Capture the cell that displays the provided text and extract its [x, y] central coordinate. 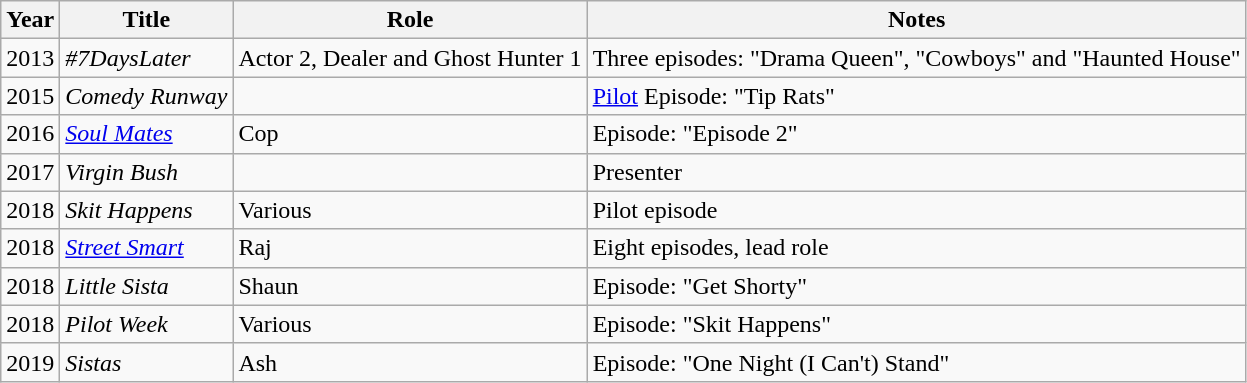
Three episodes: "Drama Queen", "Cowboys" and "Haunted House" [916, 58]
Episode: "Skit Happens" [916, 324]
2016 [30, 134]
Episode: "One Night (I Can't) Stand" [916, 362]
Virgin Bush [146, 172]
Actor 2, Dealer and Ghost Hunter 1 [410, 58]
Year [30, 20]
2015 [30, 96]
Cop [410, 134]
Street Smart [146, 248]
Ash [410, 362]
Pilot episode [916, 210]
Skit Happens [146, 210]
Little Sista [146, 286]
Soul Mates [146, 134]
2017 [30, 172]
Raj [410, 248]
Episode: "Episode 2" [916, 134]
Role [410, 20]
2019 [30, 362]
2013 [30, 58]
Title [146, 20]
Eight episodes, lead role [916, 248]
Pilot Week [146, 324]
Episode: "Get Shorty" [916, 286]
Sistas [146, 362]
Comedy Runway [146, 96]
Notes [916, 20]
Shaun [410, 286]
Pilot Episode: "Tip Rats" [916, 96]
#7DaysLater [146, 58]
Presenter [916, 172]
